For the text-containing cell, return its midpoint in (X, Y) coordinate format. 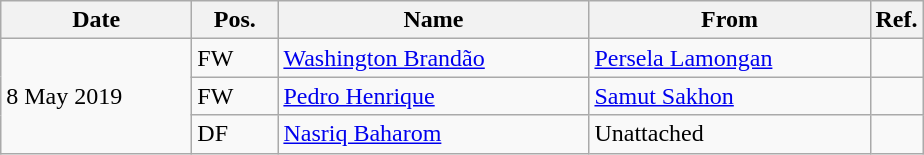
Washington Brandão (434, 58)
Pedro Henrique (434, 96)
Persela Lamongan (730, 58)
Unattached (730, 134)
From (730, 20)
DF (235, 134)
Pos. (235, 20)
8 May 2019 (96, 96)
Name (434, 20)
Date (96, 20)
Ref. (896, 20)
Nasriq Baharom (434, 134)
Samut Sakhon (730, 96)
